Scan for the cell matching the given text and deliver its (x, y) coordinate at center. 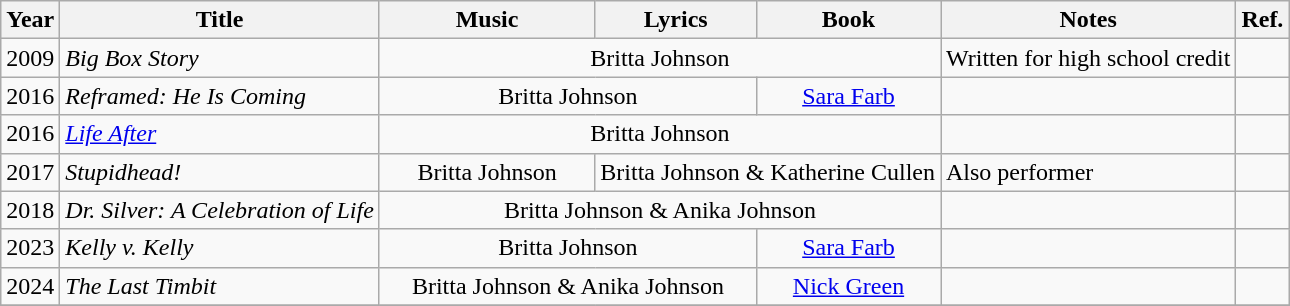
Life After (220, 134)
Ref. (1262, 20)
2018 (30, 210)
2017 (30, 172)
2009 (30, 58)
Music (487, 20)
2024 (30, 286)
Title (220, 20)
Britta Johnson & Katherine Cullen (768, 172)
Kelly v. Kelly (220, 248)
Book (849, 20)
The Last Timbit (220, 286)
Notes (1088, 20)
Big Box Story (220, 58)
Written for high school credit (1088, 58)
Stupidhead! (220, 172)
Lyrics (676, 20)
Also performer (1088, 172)
Nick Green (849, 286)
Year (30, 20)
2023 (30, 248)
Dr. Silver: A Celebration of Life (220, 210)
Reframed: He Is Coming (220, 96)
